Pinpoint the cell where the given text exists, returning its [X, Y] midpoint coordinate. 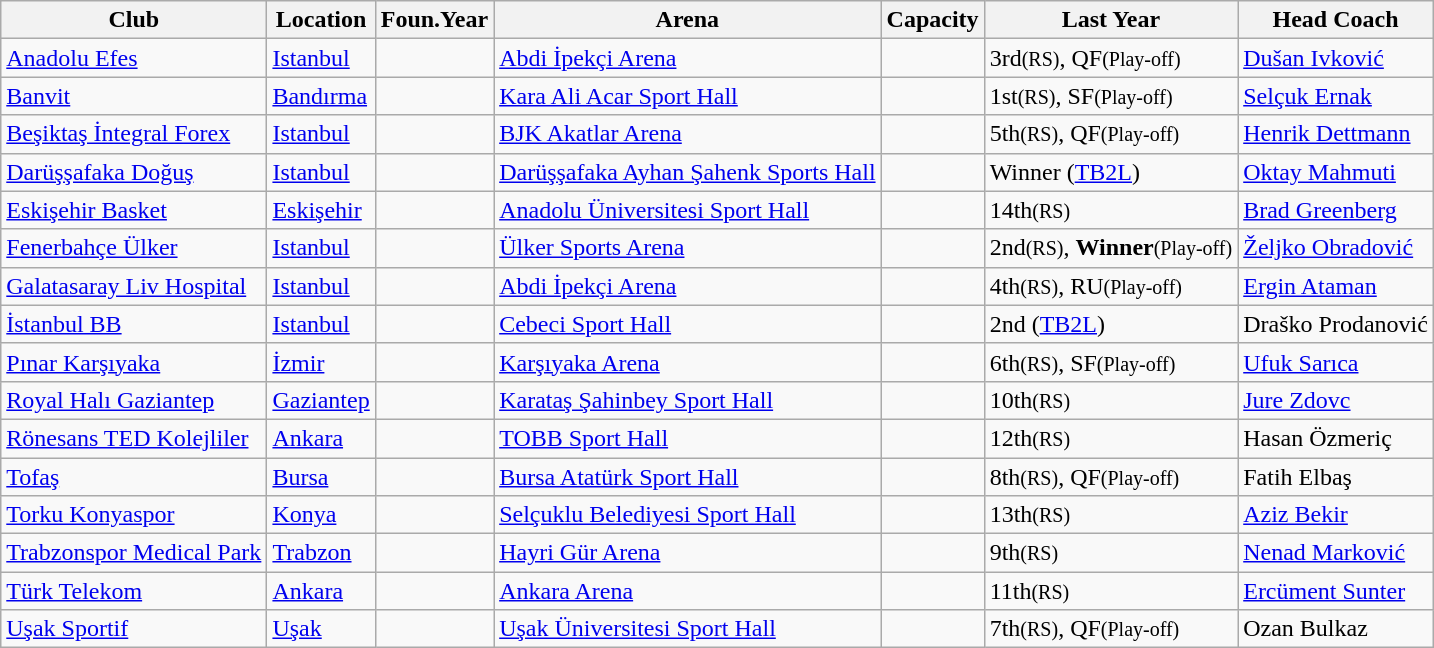
Željko Obradović [1336, 248]
Uşak Sportif [134, 629]
Uşak [321, 629]
Bursa [321, 477]
14th(RS) [1111, 210]
10th(RS) [1111, 400]
Nenad Marković [1336, 553]
Bandırma [321, 96]
5th(RS), QF(Play-off) [1111, 134]
BJK Akatlar Arena [688, 134]
Selçuk Ernak [1336, 96]
Selçuklu Belediyesi Sport Hall [688, 515]
Banvit [134, 96]
Foun.Year [434, 20]
Anadolu Efes [134, 58]
Capacity [932, 20]
Location [321, 20]
Konya [321, 515]
Hayri Gür Arena [688, 553]
Türk Telekom [134, 591]
Dušan Ivković [1336, 58]
Kara Ali Acar Sport Hall [688, 96]
Rönesans TED Kolejliler [134, 438]
6th(RS), SF(Play-off) [1111, 362]
Ercüment Sunter [1336, 591]
13th(RS) [1111, 515]
Torku Konyaspor [134, 515]
9th(RS) [1111, 553]
Last Year [1111, 20]
Karşıyaka Arena [688, 362]
Fenerbahçe Ülker [134, 248]
Galatasaray Liv Hospital [134, 286]
Hasan Özmeriç [1336, 438]
Winner (TB2L) [1111, 172]
Eskişehir Basket [134, 210]
Bursa Atatürk Sport Hall [688, 477]
3rd(RS), QF(Play-off) [1111, 58]
7th(RS), QF(Play-off) [1111, 629]
Arena [688, 20]
Gaziantep [321, 400]
Pınar Karşıyaka [134, 362]
Trabzonspor Medical Park [134, 553]
Aziz Bekir [1336, 515]
Eskişehir [321, 210]
İstanbul BB [134, 324]
Oktay Mahmuti [1336, 172]
Jure Zdovc [1336, 400]
2nd (TB2L) [1111, 324]
1st(RS), SF(Play-off) [1111, 96]
Ergin Ataman [1336, 286]
8th(RS), QF(Play-off) [1111, 477]
Ozan Bulkaz [1336, 629]
Uşak Üniversitesi Sport Hall [688, 629]
Ülker Sports Arena [688, 248]
11th(RS) [1111, 591]
Brad Greenberg [1336, 210]
Head Coach [1336, 20]
12th(RS) [1111, 438]
Beşiktaş İntegral Forex [134, 134]
Club [134, 20]
Darüşşafaka Doğuş [134, 172]
Tofaş [134, 477]
Ankara Arena [688, 591]
Anadolu Üniversitesi Sport Hall [688, 210]
Trabzon [321, 553]
Royal Halı Gaziantep [134, 400]
Cebeci Sport Hall [688, 324]
Draško Prodanović [1336, 324]
2nd(RS), Winner(Play-off) [1111, 248]
Karataş Şahinbey Sport Hall [688, 400]
4th(RS), RU(Play-off) [1111, 286]
Ufuk Sarıca [1336, 362]
Fatih Elbaş [1336, 477]
İzmir [321, 362]
TOBB Sport Hall [688, 438]
Darüşşafaka Ayhan Şahenk Sports Hall [688, 172]
Henrik Dettmann [1336, 134]
